Locate the cell with the specified text and output its (X, Y) center coordinate. 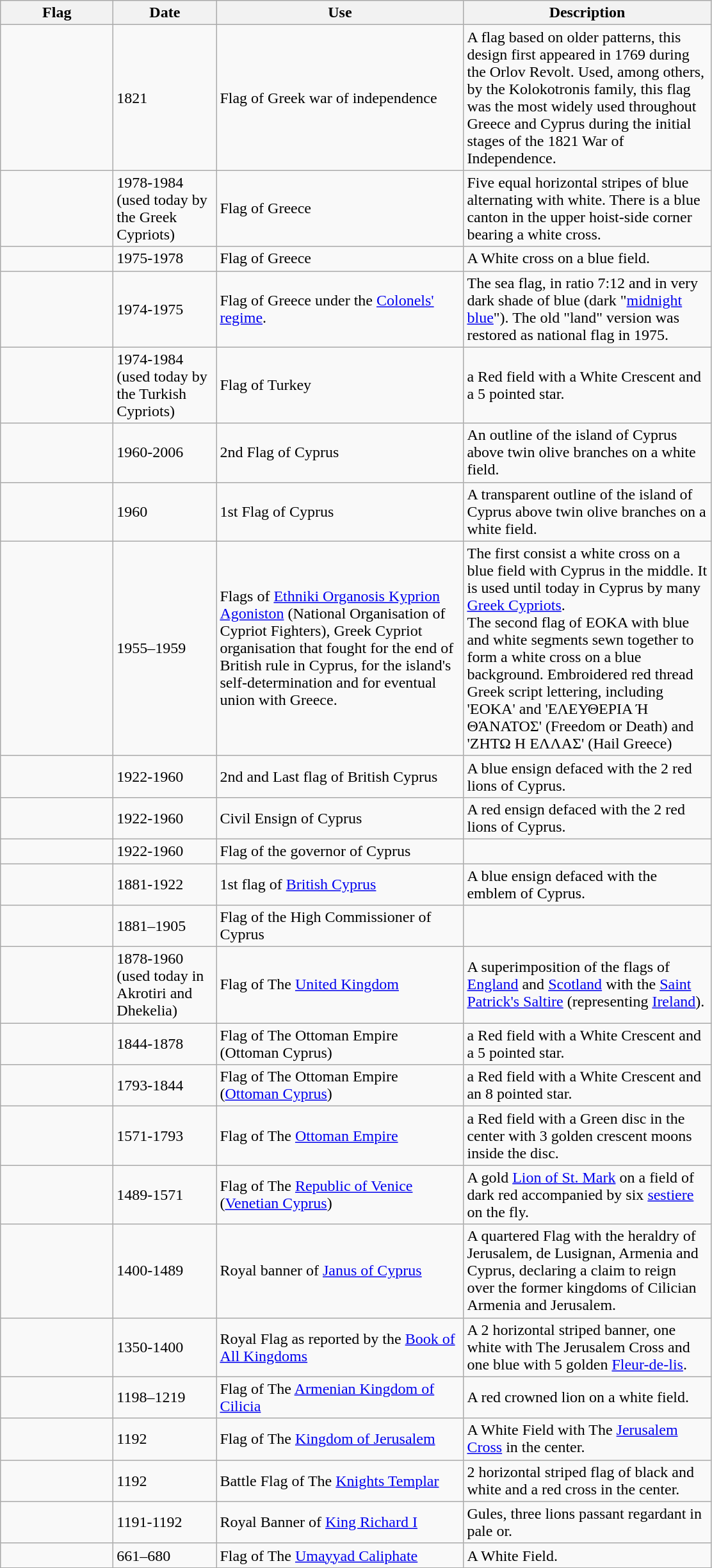
Royal Banner of King Richard I (340, 1523)
1191-1192 (165, 1523)
A red crowned lion on a white field. (587, 1397)
1350-1400 (165, 1347)
A 2 horizontal striped banner, one white with The Jerusalem Cross and one blue with 5 golden Fleur-de-lis. (587, 1347)
Description (587, 13)
Flag of The Armenian Kingdom of Cilicia (340, 1397)
Flag of The Ottoman Empire (340, 1136)
Flag of the High Commissioner of Cyprus (340, 926)
1st Flag of Cyprus (340, 512)
A transparent outline of the island of Cyprus above twin olive branches on a white field. (587, 512)
The sea flag, in ratio 7:12 and in very dark shade of blue (dark "midnight blue"). The old "land" version was restored as national flag in 1975. (587, 309)
661–680 (165, 1555)
Flag of Greek war of independence (340, 97)
An outline of the island of Cyprus above twin olive branches on a white field. (587, 453)
Flag of Greece under the Colonels' regime. (340, 309)
Flag of The United Kingdom (340, 985)
2nd Flag of Cyprus (340, 453)
Flag of The Kingdom of Jerusalem (340, 1439)
A White cross on a blue field. (587, 259)
1975-1978 (165, 259)
Flag of The Umayyad Caliphate (340, 1555)
1960 (165, 512)
Gules, three lions passant regardant in pale or. (587, 1523)
1955–1959 (165, 648)
A superimposition of the flags of England and Scotland with the Saint Patrick's Saltire (representing Ireland). (587, 985)
Civil Ensign of Cyprus (340, 818)
1198–1219 (165, 1397)
1878-1960 (used today in Akrotiri and Dhekelia) (165, 985)
Royal Flag as reported by the Book of All Kingdoms (340, 1347)
A gold Lion of St. Mark on a field of dark red accompanied by six sestiere on the fly. (587, 1195)
A blue ensign defaced with the emblem of Cyprus. (587, 884)
1489-1571 (165, 1195)
Flag of The Republic of Venice (Venetian Cyprus) (340, 1195)
Date (165, 13)
1st flag of British Cyprus (340, 884)
Five equal horizontal stripes of blue alternating with white. There is a blue canton in the upper hoist-side corner bearing a white cross. (587, 209)
A red ensign defaced with the 2 red lions of Cyprus. (587, 818)
a Red field with a Green disc in the center with 3 golden crescent moons inside the disc. (587, 1136)
Use (340, 13)
Flag of Turkey (340, 385)
1571-1793 (165, 1136)
1881-1922 (165, 884)
1793-1844 (165, 1086)
A blue ensign defaced with the 2 red lions of Cyprus. (587, 776)
2 horizontal striped flag of black and white and a red cross in the center. (587, 1480)
a Red field with a White Crescent and an 8 pointed star. (587, 1086)
Battle Flag of The Knights Templar (340, 1480)
1974-1984 (used today by the Turkish Cypriots) (165, 385)
Flag of the governor of Cyprus (340, 851)
Flag (57, 13)
1881–1905 (165, 926)
1960-2006 (165, 453)
1821 (165, 97)
1844-1878 (165, 1044)
1400-1489 (165, 1271)
A White Field. (587, 1555)
Royal banner of Janus of Cyprus (340, 1271)
A White Field with The Jerusalem Cross in the center. (587, 1439)
1974-1975 (165, 309)
2nd and Last flag of British Cyprus (340, 776)
1978-1984 (used today by the Greek Cypriots) (165, 209)
